Provide the [x, y] coordinate of the cell's center where the given text is located.  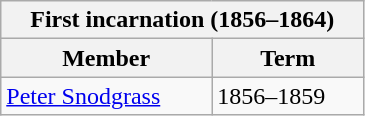
Member [106, 58]
Peter Snodgrass [106, 96]
First incarnation (1856–1864) [182, 20]
1856–1859 [288, 96]
Term [288, 58]
